Provide the [x, y] coordinate of the cell's center where the given text is located.  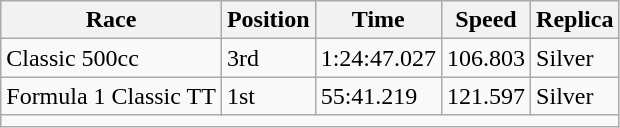
3rd [268, 58]
Race [112, 20]
1st [268, 96]
Speed [486, 20]
Formula 1 Classic TT [112, 96]
106.803 [486, 58]
Replica [575, 20]
55:41.219 [378, 96]
1:24:47.027 [378, 58]
Position [268, 20]
Classic 500cc [112, 58]
121.597 [486, 96]
Time [378, 20]
